Extract the [x, y] coordinate from the center of the cell holding the provided text.  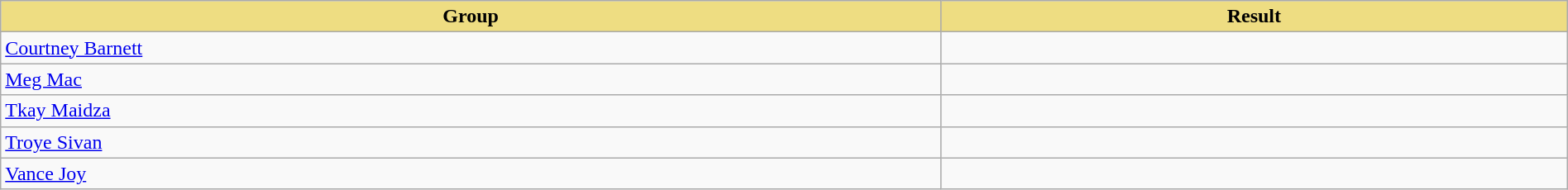
Tkay Maidza [471, 111]
Courtney Barnett [471, 48]
Result [1254, 17]
Meg Mac [471, 79]
Group [471, 17]
Troye Sivan [471, 142]
Vance Joy [471, 173]
